Output the (X, Y) coordinate of the center of the cell containing the given text.  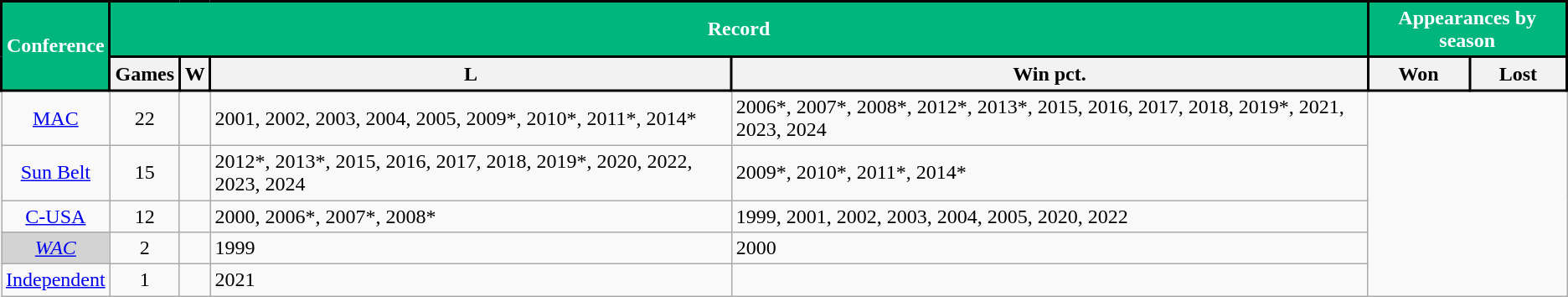
2006*, 2007*, 2008*, 2012*, 2013*, 2015, 2016, 2017, 2018, 2019*, 2021, 2023, 2024 (1050, 118)
L (471, 74)
Won (1419, 74)
C-USA (56, 216)
22 (144, 118)
Conference (56, 46)
2009*, 2010*, 2011*, 2014* (1050, 173)
1999 (471, 248)
1 (144, 280)
2001, 2002, 2003, 2004, 2005, 2009*, 2010*, 2011*, 2014* (471, 118)
Lost (1518, 74)
Games (144, 74)
Appearances by season (1467, 30)
Win pct. (1050, 74)
Record (739, 30)
15 (144, 173)
2000 (1050, 248)
1999, 2001, 2002, 2003, 2004, 2005, 2020, 2022 (1050, 216)
2 (144, 248)
2021 (471, 280)
Sun Belt (56, 173)
2012*, 2013*, 2015, 2016, 2017, 2018, 2019*, 2020, 2022, 2023, 2024 (471, 173)
Independent (56, 280)
WAC (56, 248)
MAC (56, 118)
2000, 2006*, 2007*, 2008* (471, 216)
12 (144, 216)
W (194, 74)
